Search for the cell housing the specified text and yield its (X, Y) center coordinate. 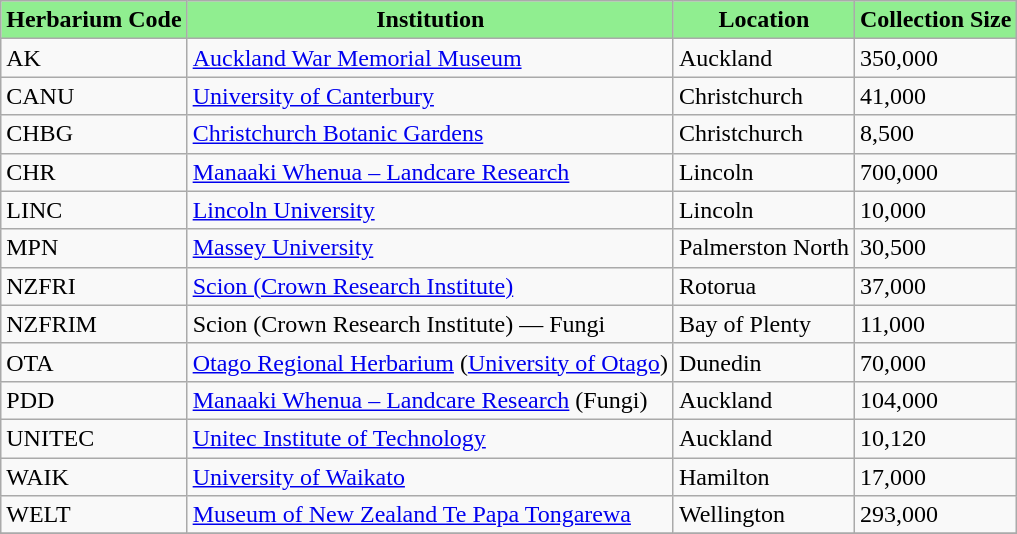
OTA (94, 362)
Hamilton (764, 477)
Palmerston North (764, 248)
70,000 (935, 362)
Otago Regional Herbarium (University of Otago) (430, 362)
104,000 (935, 400)
Rotorua (764, 286)
Herbarium Code (94, 20)
Dunedin (764, 362)
41,000 (935, 96)
Manaaki Whenua – Landcare Research (430, 172)
8,500 (935, 134)
700,000 (935, 172)
CANU (94, 96)
Auckland War Memorial Museum (430, 58)
WAIK (94, 477)
Unitec Institute of Technology (430, 438)
CHR (94, 172)
Scion (Crown Research Institute) (430, 286)
LINC (94, 210)
293,000 (935, 515)
30,500 (935, 248)
University of Canterbury (430, 96)
17,000 (935, 477)
NZFRI (94, 286)
Museum of New Zealand Te Papa Tongarewa (430, 515)
11,000 (935, 324)
37,000 (935, 286)
Manaaki Whenua – Landcare Research (Fungi) (430, 400)
AK (94, 58)
Massey University (430, 248)
MPN (94, 248)
10,120 (935, 438)
Bay of Plenty (764, 324)
UNITEC (94, 438)
CHBG (94, 134)
PDD (94, 400)
University of Waikato (430, 477)
Scion (Crown Research Institute) — Fungi (430, 324)
NZFRIM (94, 324)
Wellington (764, 515)
350,000 (935, 58)
10,000 (935, 210)
Institution (430, 20)
Christchurch Botanic Gardens (430, 134)
Collection Size (935, 20)
WELT (94, 515)
Lincoln University (430, 210)
Location (764, 20)
